Extract the [x, y] coordinate from the center of the cell holding the provided text.  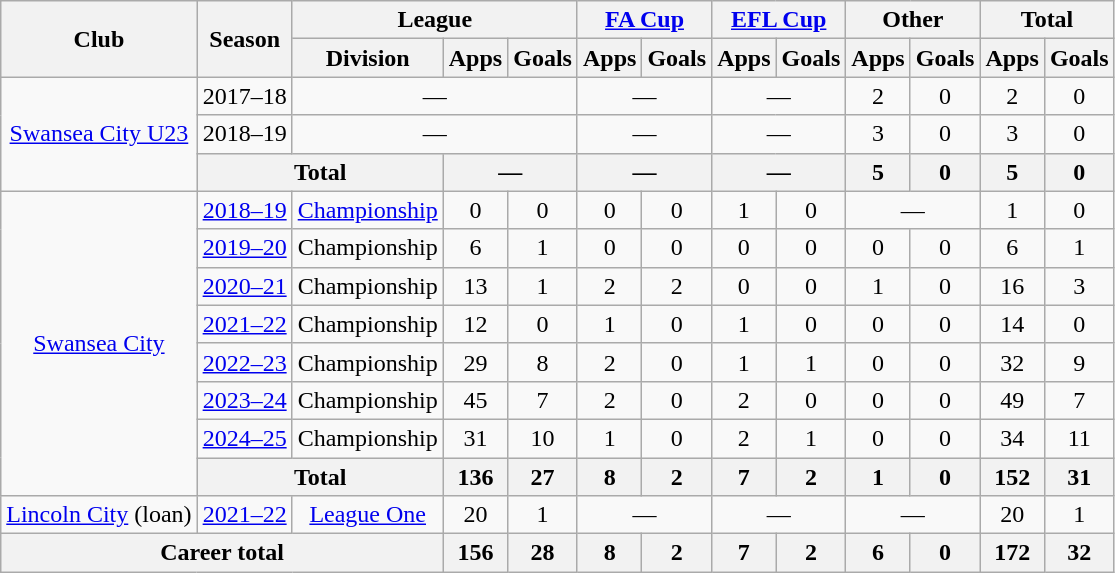
14 [1012, 324]
172 [1012, 553]
49 [1012, 400]
10 [543, 438]
EFL Cup [779, 20]
12 [475, 324]
152 [1012, 477]
11 [1079, 438]
Swansea City [99, 343]
Division [368, 58]
34 [1012, 438]
Season [244, 39]
29 [475, 362]
27 [543, 477]
League One [368, 515]
Lincoln City (loan) [99, 515]
Swansea City U23 [99, 134]
16 [1012, 286]
Other [913, 20]
136 [475, 477]
League [434, 20]
FA Cup [644, 20]
2020–21 [244, 286]
Club [99, 39]
2024–25 [244, 438]
2022–23 [244, 362]
13 [475, 286]
2019–20 [244, 248]
2017–18 [244, 96]
45 [475, 400]
2023–24 [244, 400]
Career total [222, 553]
9 [1079, 362]
28 [543, 553]
156 [475, 553]
